Determine the (x, y) coordinate at the center of the cell enclosing the given text.  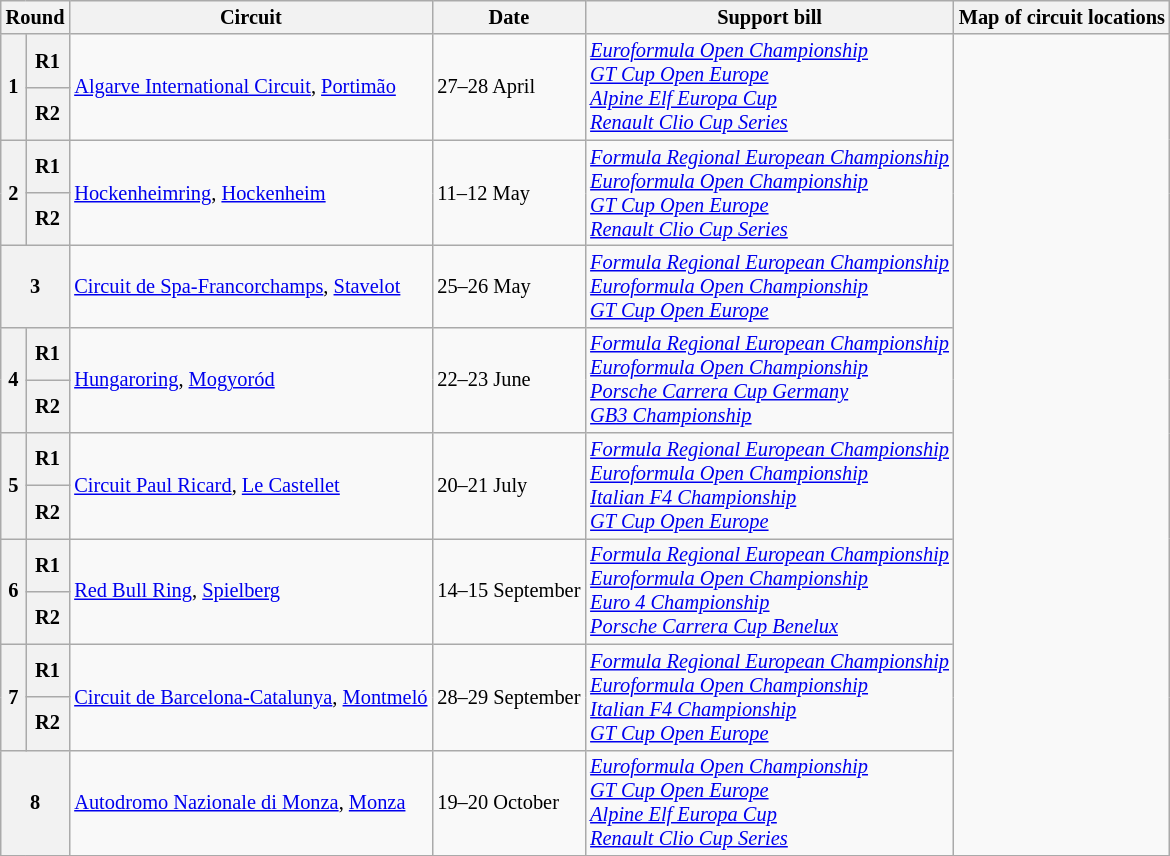
Formula Regional European ChampionshipEuroformula Open ChampionshipEuro 4 ChampionshipPorsche Carrera Cup Benelux (770, 591)
8 (36, 803)
25–26 May (508, 286)
3 (36, 286)
Round (36, 17)
Red Bull Ring, Spielberg (250, 591)
14–15 September (508, 591)
Circuit (250, 17)
4 (14, 380)
7 (14, 697)
Support bill (770, 17)
Circuit Paul Ricard, Le Castellet (250, 486)
27–28 April (508, 87)
Algarve International Circuit, Portimão (250, 87)
1 (14, 87)
22–23 June (508, 380)
11–12 May (508, 193)
Hungaroring, Mogyoród (250, 380)
2 (14, 193)
Formula Regional European ChampionshipEuroformula Open ChampionshipGT Cup Open EuropeRenault Clio Cup Series (770, 193)
6 (14, 591)
19–20 October (508, 803)
20–21 July (508, 486)
Date (508, 17)
Circuit de Barcelona-Catalunya, Montmeló (250, 697)
28–29 September (508, 697)
Map of circuit locations (1062, 17)
Formula Regional European ChampionshipEuroformula Open ChampionshipPorsche Carrera Cup GermanyGB3 Championship (770, 380)
Circuit de Spa-Francorchamps, Stavelot (250, 286)
Autodromo Nazionale di Monza, Monza (250, 803)
Formula Regional European ChampionshipEuroformula Open ChampionshipGT Cup Open Europe (770, 286)
5 (14, 486)
Hockenheimring, Hockenheim (250, 193)
